Search for the cell housing the specified text and yield its (x, y) center coordinate. 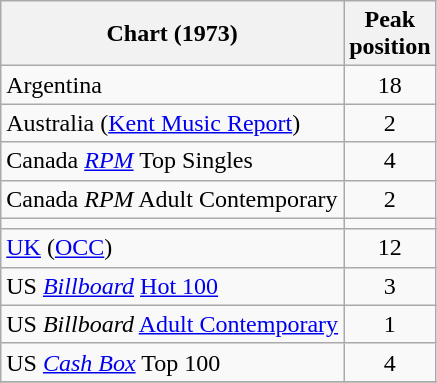
Australia (Kent Music Report) (172, 123)
US Billboard Hot 100 (172, 286)
UK (OCC) (172, 248)
12 (390, 248)
US Cash Box Top 100 (172, 362)
3 (390, 286)
Canada RPM Adult Contemporary (172, 199)
US Billboard Adult Contemporary (172, 324)
18 (390, 85)
Argentina (172, 85)
Chart (1973) (172, 34)
Canada RPM Top Singles (172, 161)
Peakposition (390, 34)
1 (390, 324)
